Detect which cell encompasses the target text, then output its (X, Y) center coordinate. 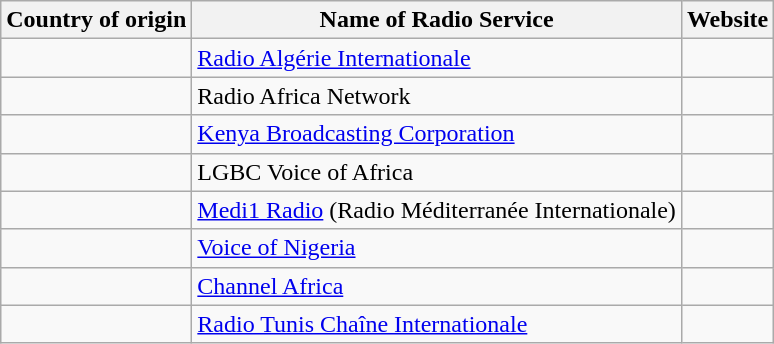
Radio Tunis Chaîne Internationale (437, 324)
Channel Africa (437, 286)
Voice of Nigeria (437, 248)
Country of origin (96, 20)
LGBC Voice of Africa (437, 172)
Name of Radio Service (437, 20)
Radio Africa Network (437, 96)
Radio Algérie Internationale (437, 58)
Medi1 Radio (Radio Méditerranée Internationale) (437, 210)
Website (727, 20)
Kenya Broadcasting Corporation (437, 134)
